Identify which cell holds the provided text, then report its [x, y] central coordinate. 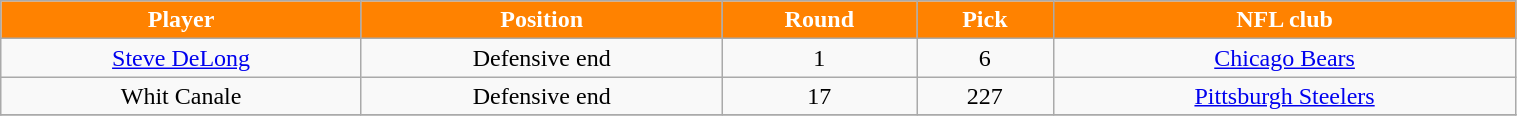
Round [820, 20]
227 [985, 96]
Pick [985, 20]
Player [182, 20]
6 [985, 58]
Pittsburgh Steelers [1284, 96]
Position [542, 20]
Steve DeLong [182, 58]
NFL club [1284, 20]
1 [820, 58]
Chicago Bears [1284, 58]
Whit Canale [182, 96]
17 [820, 96]
